Identify which cell holds the provided text, then report its (x, y) central coordinate. 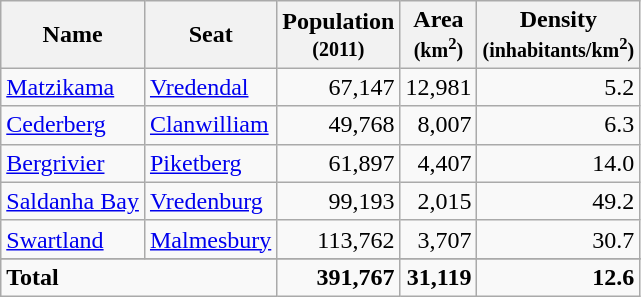
3,707 (438, 239)
Piketberg (210, 163)
Malmesbury (210, 239)
14.0 (558, 163)
Total (139, 277)
8,007 (438, 125)
61,897 (338, 163)
49,768 (338, 125)
Clanwilliam (210, 125)
Seat (210, 34)
12,981 (438, 87)
5.2 (558, 87)
113,762 (338, 239)
Swartland (73, 239)
Bergrivier (73, 163)
Density(inhabitants/km2) (558, 34)
Cederberg (73, 125)
12.6 (558, 277)
31,119 (438, 277)
Population(2011) (338, 34)
30.7 (558, 239)
Name (73, 34)
Saldanha Bay (73, 201)
49.2 (558, 201)
99,193 (338, 201)
Matzikama (73, 87)
Vredenburg (210, 201)
6.3 (558, 125)
Area(km2) (438, 34)
67,147 (338, 87)
Vredendal (210, 87)
391,767 (338, 277)
2,015 (438, 201)
4,407 (438, 163)
